From the cell containing the given text, extract its center point as [x, y] coordinate. 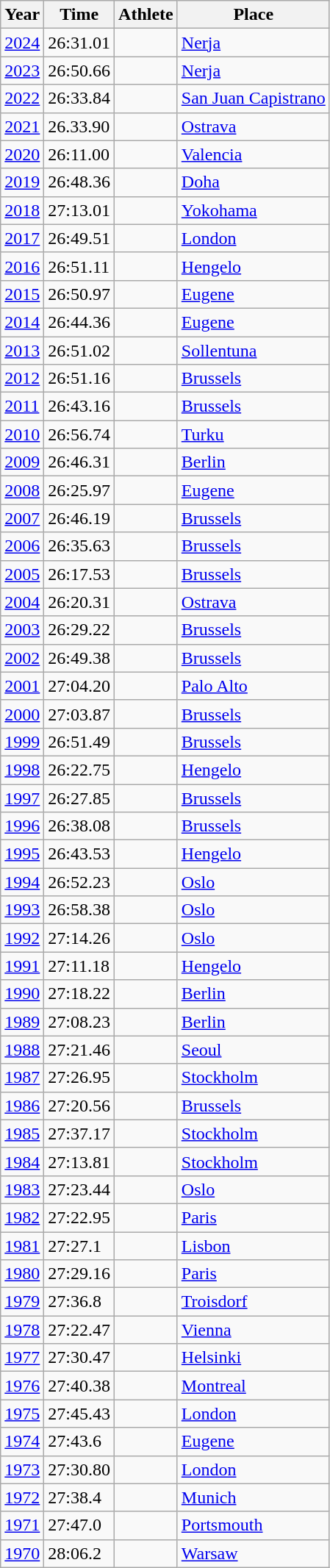
27:45.43 [79, 1414]
Portsmouth [253, 1525]
1996 [22, 826]
2018 [22, 210]
1990 [22, 994]
27:38.4 [79, 1497]
1999 [22, 742]
26:52.23 [79, 882]
1977 [22, 1358]
27:11.18 [79, 966]
26:51.16 [79, 379]
26:38.08 [79, 826]
26:49.51 [79, 238]
2009 [22, 462]
26:46.31 [79, 462]
Athlete [146, 15]
2024 [22, 43]
1997 [22, 798]
26:17.53 [79, 574]
2015 [22, 294]
26:35.63 [79, 546]
1993 [22, 910]
1971 [22, 1525]
Turku [253, 434]
1988 [22, 1050]
Helsinki [253, 1358]
27:26.95 [79, 1078]
26:29.22 [79, 630]
2007 [22, 518]
27:30.80 [79, 1469]
Warsaw [253, 1553]
1985 [22, 1134]
San Juan Capistrano [253, 99]
Time [79, 15]
2017 [22, 238]
26:31.01 [79, 43]
27:03.87 [79, 714]
1981 [22, 1246]
26:51.49 [79, 742]
2002 [22, 658]
2004 [22, 602]
27:14.26 [79, 938]
26.33.90 [79, 126]
26:58.38 [79, 910]
26:25.97 [79, 490]
26:33.84 [79, 99]
27:36.8 [79, 1302]
2019 [22, 182]
27:30.47 [79, 1358]
28:06.2 [79, 1553]
26:50.66 [79, 71]
1995 [22, 854]
27:29.16 [79, 1274]
1991 [22, 966]
26:43.16 [79, 407]
27:22.47 [79, 1330]
26:46.19 [79, 518]
27:43.6 [79, 1442]
27:18.22 [79, 994]
Troisdorf [253, 1302]
26:51.11 [79, 266]
2000 [22, 714]
Lisbon [253, 1246]
26:11.00 [79, 154]
2013 [22, 351]
27:13.01 [79, 210]
26:49.38 [79, 658]
2010 [22, 434]
26:22.75 [79, 770]
26:56.74 [79, 434]
1980 [22, 1274]
Yokohama [253, 210]
1983 [22, 1189]
1989 [22, 1022]
27:37.17 [79, 1134]
1972 [22, 1497]
1984 [22, 1161]
Munich [253, 1497]
2016 [22, 266]
Vienna [253, 1330]
2021 [22, 126]
26:27.85 [79, 798]
2008 [22, 490]
27:40.38 [79, 1386]
26:50.97 [79, 294]
27:20.56 [79, 1106]
27:27.1 [79, 1246]
2022 [22, 99]
1973 [22, 1469]
1975 [22, 1414]
26:51.02 [79, 351]
1998 [22, 770]
26:44.36 [79, 322]
27:13.81 [79, 1161]
26:43.53 [79, 854]
1976 [22, 1386]
2001 [22, 686]
2023 [22, 71]
1987 [22, 1078]
1992 [22, 938]
2011 [22, 407]
1986 [22, 1106]
2003 [22, 630]
27:23.44 [79, 1189]
27:21.46 [79, 1050]
2006 [22, 546]
1974 [22, 1442]
1978 [22, 1330]
27:22.95 [79, 1217]
Valencia [253, 154]
Seoul [253, 1050]
1979 [22, 1302]
27:08.23 [79, 1022]
1970 [22, 1553]
26:48.36 [79, 182]
2020 [22, 154]
Place [253, 15]
Palo Alto [253, 686]
1994 [22, 882]
Doha [253, 182]
27:47.0 [79, 1525]
27:04.20 [79, 686]
26:20.31 [79, 602]
Sollentuna [253, 351]
2012 [22, 379]
Year [22, 15]
1982 [22, 1217]
2014 [22, 322]
Montreal [253, 1386]
2005 [22, 574]
